Detect which cell encompasses the target text, then output its (X, Y) center coordinate. 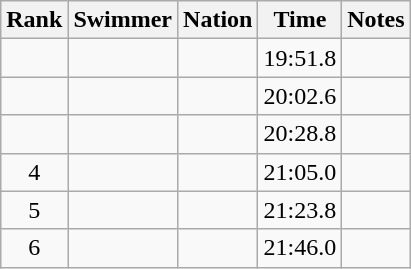
20:02.6 (300, 96)
21:05.0 (300, 172)
5 (34, 210)
19:51.8 (300, 58)
Nation (218, 20)
Swimmer (123, 20)
21:46.0 (300, 248)
Time (300, 20)
21:23.8 (300, 210)
6 (34, 248)
4 (34, 172)
Notes (376, 20)
20:28.8 (300, 134)
Rank (34, 20)
